Identify which cell holds the provided text, then report its [X, Y] central coordinate. 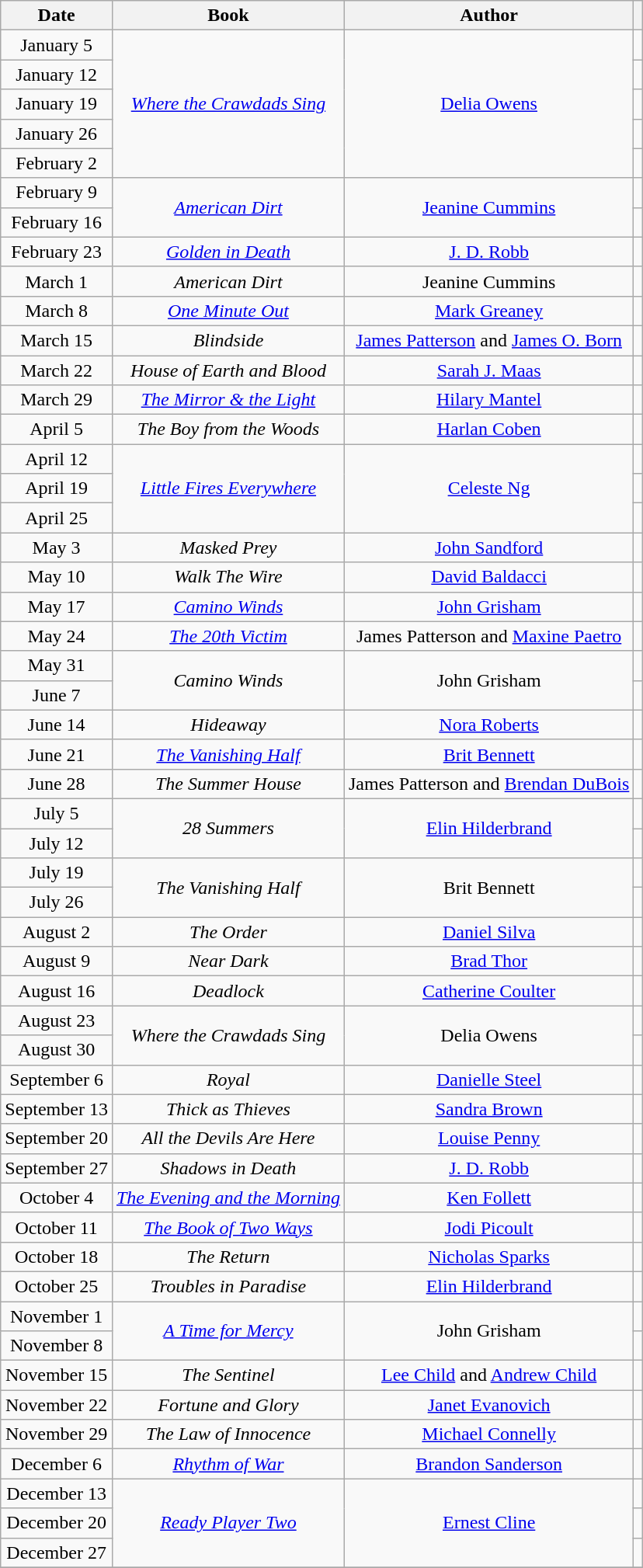
January 19 [57, 104]
The Sentinel [228, 1375]
Brandon Sanderson [488, 1464]
October 18 [57, 1257]
Michael Connelly [488, 1434]
June 14 [57, 725]
Danielle Steel [488, 1080]
January 26 [57, 134]
Lee Child and Andrew Child [488, 1375]
July 26 [57, 902]
The Mirror & the Light [228, 400]
One Minute Out [228, 311]
November 1 [57, 1316]
August 2 [57, 932]
March 22 [57, 370]
June 28 [57, 784]
Near Dark [228, 961]
March 15 [57, 340]
Louise Penny [488, 1139]
Ernest Cline [488, 1523]
December 13 [57, 1493]
The Return [228, 1257]
Shadows in Death [228, 1168]
January 5 [57, 45]
Nicholas Sparks [488, 1257]
May 17 [57, 607]
January 12 [57, 75]
February 16 [57, 222]
August 23 [57, 1020]
November 29 [57, 1434]
April 5 [57, 429]
Catherine Coulter [488, 991]
November 8 [57, 1346]
Troubles in Paradise [228, 1286]
May 24 [57, 636]
John Sandford [488, 548]
Sarah J. Maas [488, 370]
James Patterson and Maxine Paetro [488, 636]
August 9 [57, 961]
The Boy from the Woods [228, 429]
March 8 [57, 311]
September 6 [57, 1080]
Harlan Coben [488, 429]
December 20 [57, 1523]
David Baldacci [488, 577]
September 27 [57, 1168]
September 13 [57, 1109]
Hideaway [228, 725]
Author [488, 16]
April 19 [57, 488]
Sandra Brown [488, 1109]
Masked Prey [228, 548]
April 25 [57, 518]
James Patterson and Brendan DuBois [488, 784]
The Evening and the Morning [228, 1198]
The Book of Two Ways [228, 1227]
The Summer House [228, 784]
Blindside [228, 340]
August 30 [57, 1050]
Brad Thor [488, 961]
House of Earth and Blood [228, 370]
Walk The Wire [228, 577]
February 23 [57, 252]
May 10 [57, 577]
July 19 [57, 873]
James Patterson and James O. Born [488, 340]
November 15 [57, 1375]
Fortune and Glory [228, 1405]
Janet Evanovich [488, 1405]
Book [228, 16]
Nora Roberts [488, 725]
28 Summers [228, 828]
The 20th Victim [228, 636]
All the Devils Are Here [228, 1139]
Ready Player Two [228, 1523]
Deadlock [228, 991]
Royal [228, 1080]
Hilary Mantel [488, 400]
May 31 [57, 666]
May 3 [57, 548]
February 9 [57, 193]
April 12 [57, 459]
June 21 [57, 754]
October 25 [57, 1286]
February 2 [57, 163]
March 29 [57, 400]
October 4 [57, 1198]
March 1 [57, 281]
Mark Greaney [488, 311]
Rhythm of War [228, 1464]
Little Fires Everywhere [228, 488]
The Law of Innocence [228, 1434]
Daniel Silva [488, 932]
December 6 [57, 1464]
Jodi Picoult [488, 1227]
Golden in Death [228, 252]
July 5 [57, 813]
Thick as Thieves [228, 1109]
Celeste Ng [488, 488]
June 7 [57, 695]
December 27 [57, 1552]
October 11 [57, 1227]
Date [57, 16]
September 20 [57, 1139]
July 12 [57, 843]
The Order [228, 932]
November 22 [57, 1405]
Ken Follett [488, 1198]
August 16 [57, 991]
A Time for Mercy [228, 1331]
